Return the (x, y) coordinate for the center point of the cell that contains the specified text.  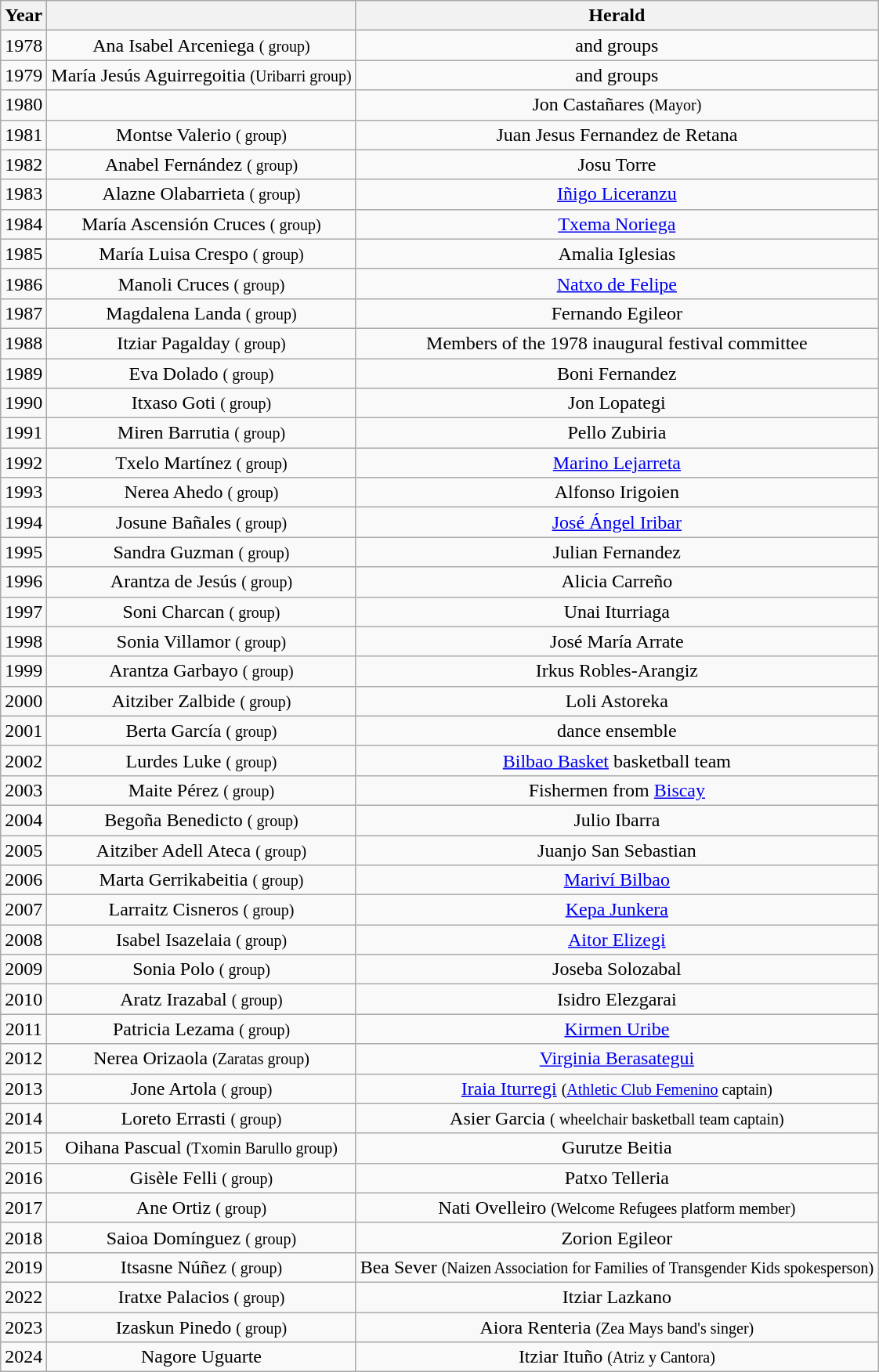
María Ascensión Cruces ( group) (201, 224)
1980 (24, 105)
Nerea Ahedo ( group) (201, 493)
Itsasne Núñez ( group) (201, 1267)
José Ángel Iribar (617, 522)
Itziar Lazkano (617, 1297)
1990 (24, 403)
Jon Castañares (Mayor) (617, 105)
Kirmen Uribe (617, 1029)
Aitziber Adell Ateca ( group) (201, 850)
Virginia Berasategui (617, 1059)
Isabel Isazelaia ( group) (201, 940)
1997 (24, 612)
Bea Sever (Naizen Association for Families of Transgender Kids spokesperson) (617, 1267)
Maite Pérez ( group) (201, 790)
Iratxe Palacios ( group) (201, 1297)
1981 (24, 135)
Joseba Solozabal (617, 969)
Alicia Carreño (617, 582)
Gurutze Beitia (617, 1148)
Itziar Pagalday ( group) (201, 343)
2017 (24, 1208)
2008 (24, 940)
1987 (24, 313)
Txema Noriega (617, 224)
2006 (24, 880)
1995 (24, 552)
2015 (24, 1148)
Jon Lopategi (617, 403)
Soni Charcan ( group) (201, 612)
Begoña Benedicto ( group) (201, 820)
2003 (24, 790)
Patxo Telleria (617, 1178)
1994 (24, 522)
2004 (24, 820)
Ana Isabel Arceniega ( group) (201, 45)
1991 (24, 433)
2018 (24, 1237)
1986 (24, 283)
Miren Barrutia ( group) (201, 433)
Herald (617, 16)
Lurdes Luke ( group) (201, 760)
dance ensemble (617, 731)
Alfonso Irigoien (617, 493)
Boni Fernandez (617, 374)
Saioa Domínguez ( group) (201, 1237)
Magdalena Landa ( group) (201, 313)
Gisèle Felli ( group) (201, 1178)
Sonia Polo ( group) (201, 969)
Sonia Villamor ( group) (201, 641)
Alazne Olabarrieta ( group) (201, 194)
2007 (24, 910)
2024 (24, 1357)
Sandra Guzman ( group) (201, 552)
Itxaso Goti ( group) (201, 403)
Nerea Orizaola (Zaratas group) (201, 1059)
Members of the 1978 inaugural festival committee (617, 343)
Larraitz Cisneros ( group) (201, 910)
1983 (24, 194)
Izaskun Pinedo ( group) (201, 1327)
Ane Ortiz ( group) (201, 1208)
1996 (24, 582)
2001 (24, 731)
Asier Garcia ( wheelchair basketball team captain) (617, 1118)
Jone Artola ( group) (201, 1089)
Juan Jesus Fernandez de Retana (617, 135)
Aitziber Zalbide ( group) (201, 701)
Berta García ( group) (201, 731)
Marta Gerrikabeitia ( group) (201, 880)
Anabel Fernández ( group) (201, 164)
1982 (24, 164)
Juanjo San Sebastian (617, 850)
Manoli Cruces ( group) (201, 283)
1984 (24, 224)
Zorion Egileor (617, 1237)
Montse Valerio ( group) (201, 135)
Iraia Iturregi (Athletic Club Femenino captain) (617, 1089)
Aiora Renteria (Zea Mays band's singer) (617, 1327)
1979 (24, 75)
Patricia Lezama ( group) (201, 1029)
1999 (24, 671)
Nati Ovelleiro (Welcome Refugees platform member) (617, 1208)
2014 (24, 1118)
Pello Zubiria (617, 433)
Eva Dolado ( group) (201, 374)
Julio Ibarra (617, 820)
2023 (24, 1327)
Iñigo Liceranzu (617, 194)
Oihana Pascual (Txomin Barullo group) (201, 1148)
Loli Astoreka (617, 701)
Irkus Robles-Arangiz (617, 671)
Julian Fernandez (617, 552)
1989 (24, 374)
Josu Torre (617, 164)
2010 (24, 999)
1988 (24, 343)
Isidro Elezgarai (617, 999)
José María Arrate (617, 641)
1992 (24, 463)
Unai Iturriaga (617, 612)
2013 (24, 1089)
Nagore Uguarte (201, 1357)
Amalia Iglesias (617, 254)
1993 (24, 493)
1978 (24, 45)
2011 (24, 1029)
2000 (24, 701)
Loreto Errasti ( group) (201, 1118)
2012 (24, 1059)
2005 (24, 850)
Arantza Garbayo ( group) (201, 671)
Fishermen from Biscay (617, 790)
2002 (24, 760)
Aratz Irazabal ( group) (201, 999)
Year (24, 16)
Bilbao Basket basketball team (617, 760)
1998 (24, 641)
2016 (24, 1178)
Txelo Martínez ( group) (201, 463)
Natxo de Felipe (617, 283)
Mariví Bilbao (617, 880)
2019 (24, 1267)
Aitor Elizegi (617, 940)
Josune Bañales ( group) (201, 522)
1985 (24, 254)
2022 (24, 1297)
Arantza de Jesús ( group) (201, 582)
Itziar Ituño (Atriz y Cantora) (617, 1357)
María Luisa Crespo ( group) (201, 254)
Marino Lejarreta (617, 463)
2009 (24, 969)
Kepa Junkera (617, 910)
María Jesús Aguirregoitia (Uribarri group) (201, 75)
Fernando Egileor (617, 313)
